Capture the cell that displays the provided text and extract its [x, y] central coordinate. 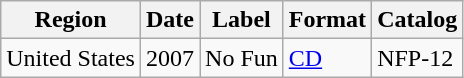
No Fun [242, 58]
Region [71, 20]
NFP-12 [418, 58]
2007 [170, 58]
United States [71, 58]
Format [327, 20]
CD [327, 58]
Catalog [418, 20]
Date [170, 20]
Label [242, 20]
